Provide the (x, y) coordinate of the cell's center where the given text is located.  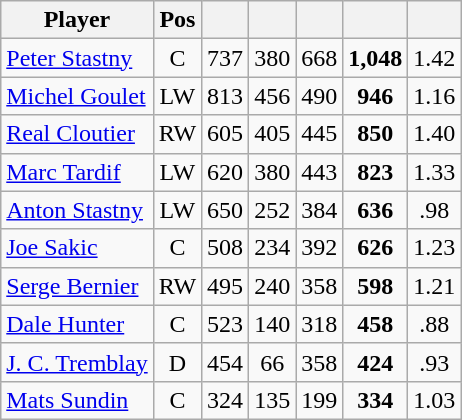
1.40 (434, 134)
668 (320, 58)
1.03 (434, 400)
1.33 (434, 172)
523 (226, 324)
324 (226, 400)
424 (376, 362)
334 (376, 400)
392 (320, 248)
626 (376, 248)
823 (376, 172)
1.23 (434, 248)
.88 (434, 324)
Mats Sundin (77, 400)
1,048 (376, 58)
J. C. Tremblay (77, 362)
737 (226, 58)
946 (376, 96)
508 (226, 248)
650 (226, 210)
454 (226, 362)
1.21 (434, 286)
813 (226, 96)
605 (226, 134)
Pos (177, 20)
598 (376, 286)
199 (320, 400)
Joe Sakic (77, 248)
490 (320, 96)
456 (272, 96)
1.16 (434, 96)
620 (226, 172)
Real Cloutier (77, 134)
458 (376, 324)
1.42 (434, 58)
.93 (434, 362)
.98 (434, 210)
Player (77, 20)
445 (320, 134)
318 (320, 324)
140 (272, 324)
Serge Bernier (77, 286)
240 (272, 286)
Peter Stastny (77, 58)
495 (226, 286)
D (177, 362)
405 (272, 134)
234 (272, 248)
252 (272, 210)
Dale Hunter (77, 324)
443 (320, 172)
Anton Stastny (77, 210)
135 (272, 400)
636 (376, 210)
Marc Tardif (77, 172)
850 (376, 134)
384 (320, 210)
Michel Goulet (77, 96)
66 (272, 362)
